Return the (X, Y) coordinate for the center point of the cell that contains the specified text.  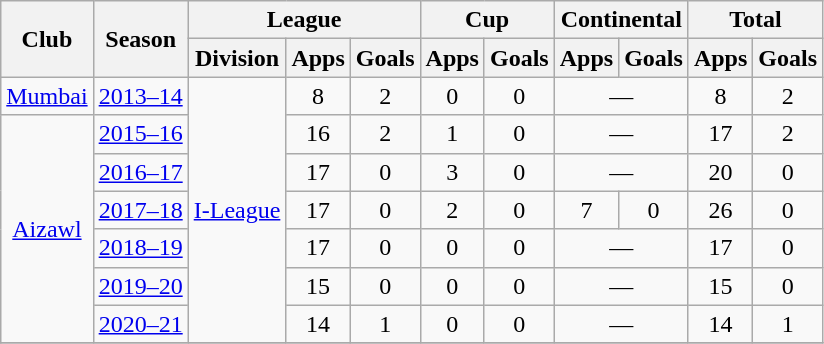
2018–19 (140, 248)
Aizawl (47, 229)
Club (47, 39)
2015–16 (140, 134)
26 (720, 210)
2013–14 (140, 96)
Continental (621, 20)
Cup (487, 20)
16 (318, 134)
2017–18 (140, 210)
Division (237, 58)
I-League (237, 210)
2019–20 (140, 286)
Season (140, 39)
20 (720, 172)
3 (452, 172)
League (304, 20)
2016–17 (140, 172)
7 (586, 210)
Total (755, 20)
2020–21 (140, 324)
Mumbai (47, 96)
